Identify which cell holds the provided text, then report its [x, y] central coordinate. 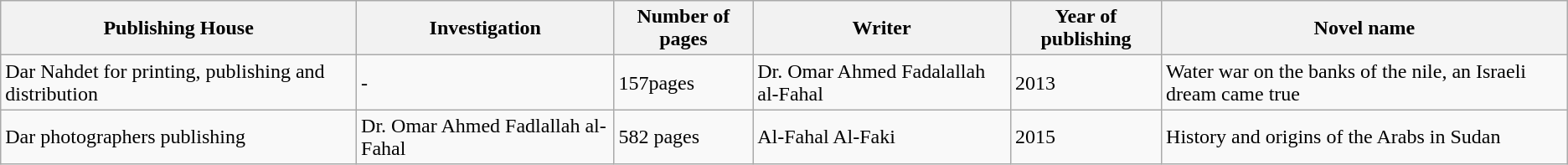
2015 [1086, 137]
Investigation [486, 28]
Year of publishing [1086, 28]
Publishing House [179, 28]
2013 [1086, 82]
157pages [683, 82]
- [486, 82]
Dr. Omar Ahmed Fadalallah al-Fahal [882, 82]
Number of pages [683, 28]
Dar Nahdet for printing, publishing and distribution [179, 82]
Dar photographers publishing [179, 137]
582 pages [683, 137]
Water war on the banks of the nile, an Israeli dream came true [1365, 82]
Writer [882, 28]
Novel name [1365, 28]
Al-Fahal Al-Faki [882, 137]
Dr. Omar Ahmed Fadlallah al-Fahal [486, 137]
History and origins of the Arabs in Sudan [1365, 137]
